Find where the given text appears and provide that cell's center as [x, y] coordinate. 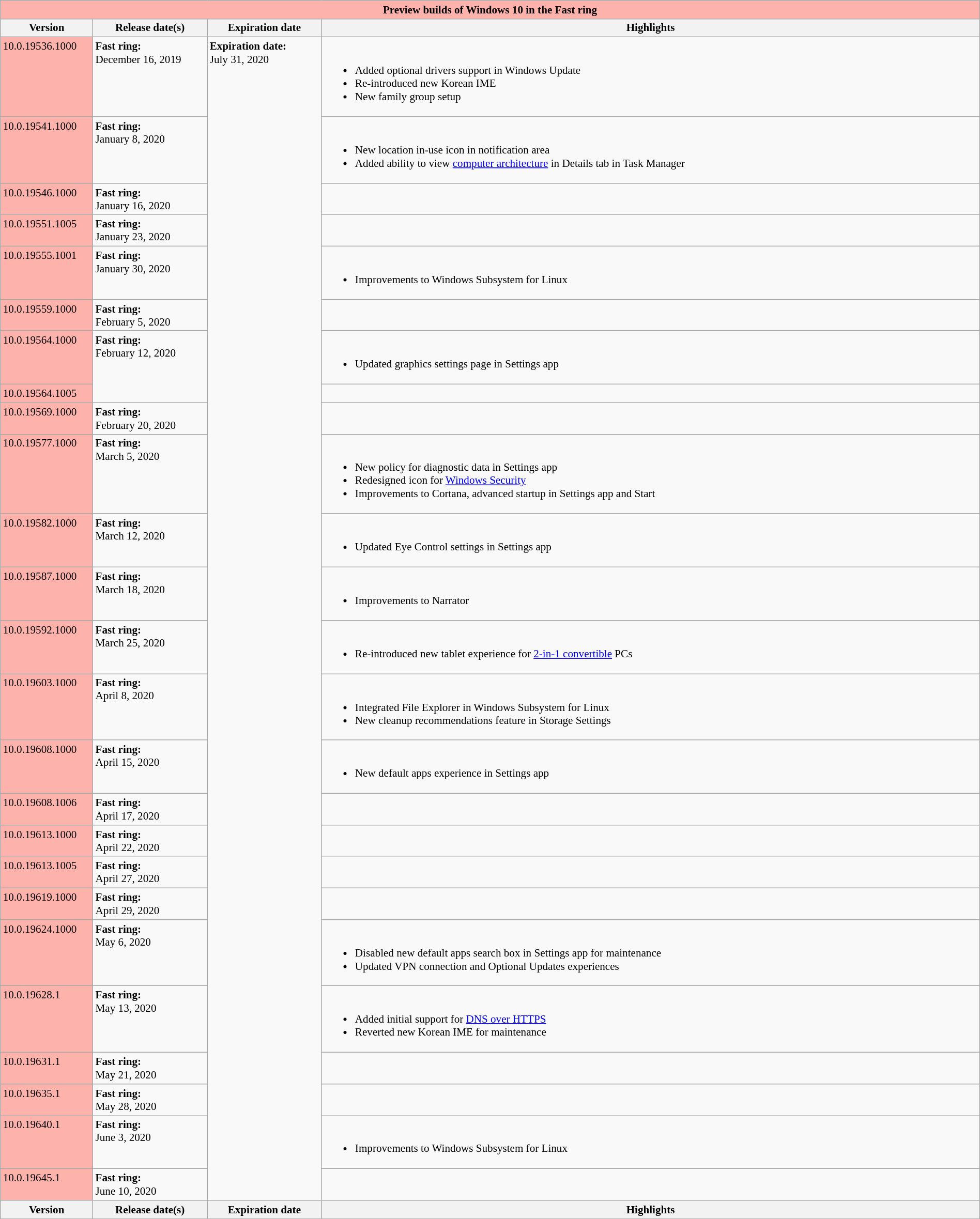
10.0.19631.1 [47, 1069]
10.0.19564.1005 [47, 394]
Re-introduced new tablet experience for 2-in-1 convertible PCs [650, 647]
10.0.19635.1 [47, 1100]
10.0.19592.1000 [47, 647]
10.0.19640.1 [47, 1142]
Updated graphics settings page in Settings app [650, 358]
Updated Eye Control settings in Settings app [650, 541]
10.0.19624.1000 [47, 953]
10.0.19628.1 [47, 1019]
Added initial support for DNS over HTTPSReverted new Korean IME for maintenance [650, 1019]
Fast ring:May 28, 2020 [150, 1100]
10.0.19619.1000 [47, 903]
Fast ring:April 27, 2020 [150, 872]
10.0.19551.1005 [47, 230]
Fast ring:February 5, 2020 [150, 315]
Fast ring:May 13, 2020 [150, 1019]
Fast ring:January 16, 2020 [150, 199]
New policy for diagnostic data in Settings appRedesigned icon for Windows SecurityImprovements to Cortana, advanced startup in Settings app and Start [650, 474]
10.0.19603.1000 [47, 707]
Fast ring:June 10, 2020 [150, 1184]
Fast ring:December 16, 2019 [150, 77]
Fast ring:January 23, 2020 [150, 230]
Fast ring:February 20, 2020 [150, 419]
10.0.19587.1000 [47, 593]
Fast ring:March 12, 2020 [150, 541]
New location in-use icon in notification areaAdded ability to view computer architecture in Details tab in Task Manager [650, 150]
10.0.19645.1 [47, 1184]
Fast ring:January 30, 2020 [150, 273]
Expiration date:July 31, 2020 [265, 619]
Fast ring:March 18, 2020 [150, 593]
Fast ring:February 12, 2020 [150, 367]
New default apps experience in Settings app [650, 767]
Integrated File Explorer in Windows Subsystem for LinuxNew cleanup recommendations feature in Storage Settings [650, 707]
10.0.19536.1000 [47, 77]
Fast ring:June 3, 2020 [150, 1142]
10.0.19559.1000 [47, 315]
10.0.19541.1000 [47, 150]
Fast ring:April 17, 2020 [150, 809]
Fast ring:January 8, 2020 [150, 150]
10.0.19546.1000 [47, 199]
Fast ring:May 6, 2020 [150, 953]
10.0.19569.1000 [47, 419]
Improvements to Narrator [650, 593]
10.0.19608.1006 [47, 809]
10.0.19613.1000 [47, 841]
10.0.19564.1000 [47, 358]
10.0.19577.1000 [47, 474]
10.0.19613.1005 [47, 872]
Preview builds of Windows 10 in the Fast ring [490, 9]
Fast ring:April 8, 2020 [150, 707]
Fast ring:March 5, 2020 [150, 474]
10.0.19608.1000 [47, 767]
10.0.19582.1000 [47, 541]
Fast ring:April 15, 2020 [150, 767]
Fast ring:April 22, 2020 [150, 841]
Fast ring:May 21, 2020 [150, 1069]
10.0.19555.1001 [47, 273]
Fast ring:April 29, 2020 [150, 903]
Fast ring:March 25, 2020 [150, 647]
Added optional drivers support in Windows UpdateRe-introduced new Korean IMENew family group setup [650, 77]
Disabled new default apps search box in Settings app for maintenanceUpdated VPN connection and Optional Updates experiences [650, 953]
